For the text-containing cell, return its midpoint in (X, Y) coordinate format. 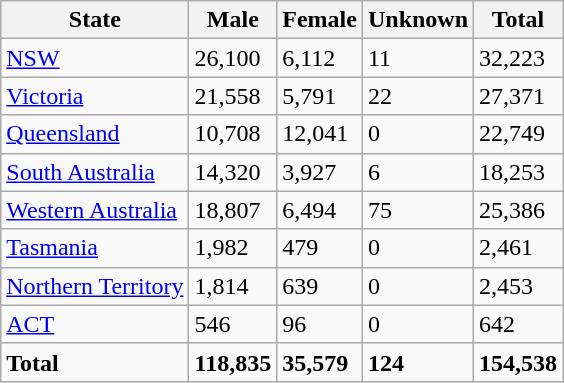
South Australia (95, 172)
Tasmania (95, 248)
11 (418, 58)
6,494 (320, 210)
ACT (95, 324)
Western Australia (95, 210)
32,223 (518, 58)
3,927 (320, 172)
Female (320, 20)
5,791 (320, 96)
25,386 (518, 210)
14,320 (233, 172)
Unknown (418, 20)
96 (320, 324)
Victoria (95, 96)
2,461 (518, 248)
18,253 (518, 172)
10,708 (233, 134)
154,538 (518, 362)
12,041 (320, 134)
Male (233, 20)
2,453 (518, 286)
22 (418, 96)
124 (418, 362)
639 (320, 286)
6 (418, 172)
27,371 (518, 96)
22,749 (518, 134)
18,807 (233, 210)
75 (418, 210)
26,100 (233, 58)
State (95, 20)
642 (518, 324)
6,112 (320, 58)
546 (233, 324)
21,558 (233, 96)
1,982 (233, 248)
1,814 (233, 286)
Northern Territory (95, 286)
35,579 (320, 362)
Queensland (95, 134)
118,835 (233, 362)
479 (320, 248)
NSW (95, 58)
